Return (x, y) of the center of cell containing provided text 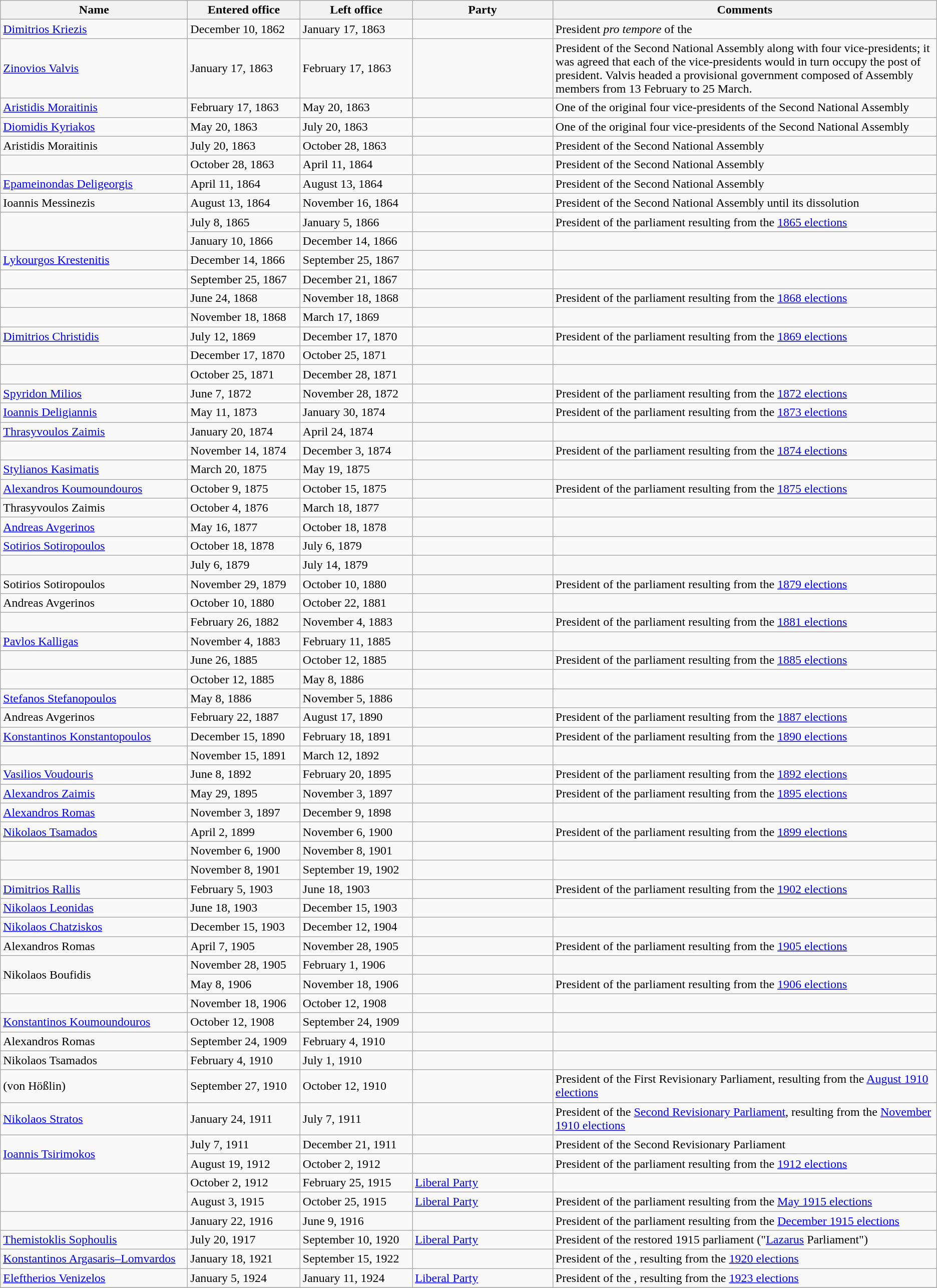
President of the parliament resulting from the 1881 elections (745, 622)
Name (94, 10)
February 25, 1915 (356, 1182)
May 11, 1873 (244, 412)
President of the First Revisionary Parliament, resulting from the August 1910 elections (745, 1086)
December 21, 1911 (356, 1144)
September 10, 1920 (356, 1240)
Dimitrios Christidis (94, 336)
Nikolaos Boufidis (94, 975)
July 1, 1910 (356, 1060)
President of the parliament resulting from the 1906 elections (745, 984)
Ioannis Messinezis (94, 203)
May 19, 1875 (356, 470)
December 12, 1904 (356, 927)
President of the parliament resulting from the 1905 elections (745, 946)
Lykourgos Krestenitis (94, 260)
President pro tempore of the (745, 29)
President of the parliament resulting from the December 1915 elections (745, 1221)
President of the parliament resulting from the 1912 elections (745, 1163)
November 15, 1891 (244, 755)
January 30, 1874 (356, 412)
October 15, 1875 (356, 489)
September 15, 1922 (356, 1259)
President of the , resulting from the 1920 elections (745, 1259)
President of the restored 1915 parliament ("Lazarus Parliament") (745, 1240)
President of the parliament resulting from the 1869 elections (745, 336)
Spyridon Milios (94, 393)
November 16, 1864 (356, 203)
President of the parliament resulting from the 1875 elections (745, 489)
July 12, 1869 (244, 336)
June 9, 1916 (356, 1221)
September 19, 1902 (356, 870)
April 7, 1905 (244, 946)
November 28, 1872 (356, 393)
March 20, 1875 (244, 470)
October 22, 1881 (356, 603)
August 19, 1912 (244, 1163)
March 18, 1877 (356, 508)
December 21, 1867 (356, 279)
May 8, 1906 (244, 984)
President of the Second Revisionary Parliament, resulting from the November 1910 elections (745, 1118)
Eleftherios Venizelos (94, 1278)
Pavlos Kalligas (94, 641)
Alexandros Koumoundouros (94, 489)
Vasilios Voudouris (94, 774)
December 3, 1874 (356, 451)
Nikolaos Chatziskos (94, 927)
July 8, 1865 (244, 222)
November 14, 1874 (244, 451)
January 11, 1924 (356, 1278)
President of the parliament resulting from the 1890 elections (745, 736)
July 20, 1917 (244, 1240)
Konstantinos Konstantopoulos (94, 736)
President of the parliament resulting from the 1895 elections (745, 793)
December 28, 1871 (356, 374)
President of the parliament resulting from the 1872 elections (745, 393)
February 1, 1906 (356, 965)
April 24, 1874 (356, 432)
December 15, 1890 (244, 736)
June 26, 1885 (244, 660)
June 8, 1892 (244, 774)
President of the parliament resulting from the 1892 elections (745, 774)
President of the parliament resulting from the 1874 elections (745, 451)
June 7, 1872 (244, 393)
August 3, 1915 (244, 1201)
President of the parliament resulting from the 1902 elections (745, 889)
Diomidis Kyriakos (94, 127)
March 17, 1869 (356, 317)
January 5, 1924 (244, 1278)
October 9, 1875 (244, 489)
President of the , resulting from the 1923 elections (745, 1278)
President of the parliament resulting from the 1899 elections (745, 831)
Alexandros Zaimis (94, 793)
Nikolaos Stratos (94, 1118)
October 12, 1910 (356, 1086)
Party (483, 10)
President of the Second National Assembly until its dissolution (745, 203)
Entered office (244, 10)
December 9, 1898 (356, 812)
President of the parliament resulting from the 1865 elections (745, 222)
Konstantinos Koumoundouros (94, 1022)
November 29, 1879 (244, 584)
February 22, 1887 (244, 717)
Ioannis Tsirimokos (94, 1154)
January 20, 1874 (244, 432)
Epameinondas Deligeorgis (94, 184)
Themistoklis Sophoulis (94, 1240)
President of the Second Revisionary Parliament (745, 1144)
February 18, 1891 (356, 736)
January 10, 1866 (244, 241)
Stefanos Stefanopoulos (94, 698)
May 16, 1877 (244, 527)
Dimitrios Rallis (94, 889)
November 5, 1886 (356, 698)
January 22, 1916 (244, 1221)
January 5, 1866 (356, 222)
President of the parliament resulting from the 1873 elections (745, 412)
July 14, 1879 (356, 565)
August 17, 1890 (356, 717)
President of the parliament resulting from the May 1915 elections (745, 1201)
May 29, 1895 (244, 793)
President of the parliament resulting from the 1879 elections (745, 584)
March 12, 1892 (356, 755)
Dimitrios Kriezis (94, 29)
President of the parliament resulting from the 1885 elections (745, 660)
February 11, 1885 (356, 641)
October 4, 1876 (244, 508)
June 24, 1868 (244, 298)
February 20, 1895 (356, 774)
October 25, 1915 (356, 1201)
Comments (745, 10)
Zinovios Valvis (94, 68)
President of the parliament resulting from the 1887 elections (745, 717)
Ioannis Deligiannis (94, 412)
January 24, 1911 (244, 1118)
President of the parliament resulting from the 1868 elections (745, 298)
February 5, 1903 (244, 889)
December 10, 1862 (244, 29)
Stylianos Kasimatis (94, 470)
Konstantinos Argasaris–Lomvardos (94, 1259)
February 26, 1882 (244, 622)
Nikolaos Leonidas (94, 908)
(von Hößlin) (94, 1086)
Left office (356, 10)
September 27, 1910 (244, 1086)
April 2, 1899 (244, 831)
January 18, 1921 (244, 1259)
